Determine the [x, y] coordinate at the center of the cell enclosing the given text.  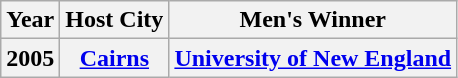
Host City [114, 20]
2005 [30, 58]
University of New England [313, 58]
Year [30, 20]
Men's Winner [313, 20]
Cairns [114, 58]
